For the text-containing cell, return its midpoint in (X, Y) coordinate format. 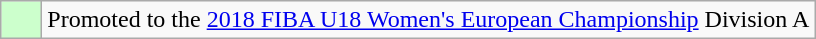
Promoted to the 2018 FIBA U18 Women's European Championship Division A (428, 20)
